Detect which cell encompasses the target text, then output its [x, y] center coordinate. 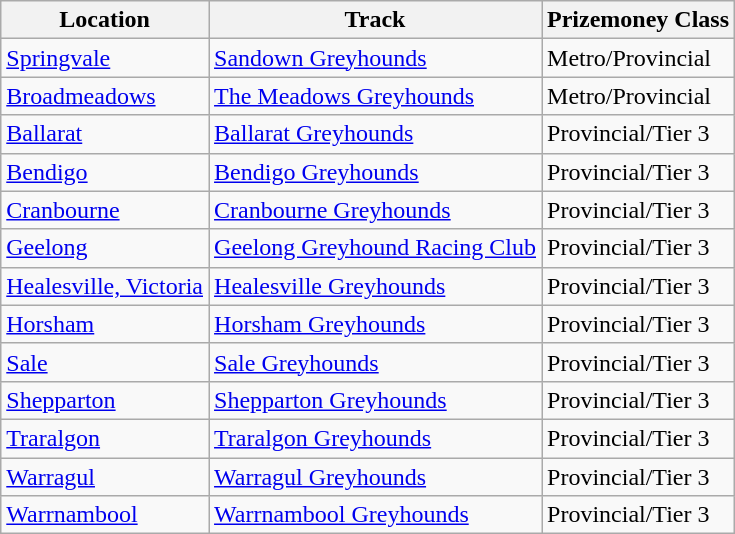
Bendigo [105, 172]
Warragul Greyhounds [376, 477]
Sale [105, 362]
Cranbourne Greyhounds [376, 210]
Location [105, 20]
Horsham [105, 324]
Sale Greyhounds [376, 362]
Warragul [105, 477]
The Meadows Greyhounds [376, 96]
Healesville Greyhounds [376, 286]
Ballarat Greyhounds [376, 134]
Shepparton Greyhounds [376, 400]
Cranbourne [105, 210]
Geelong Greyhound Racing Club [376, 248]
Traralgon [105, 438]
Prizemoney Class [638, 20]
Track [376, 20]
Traralgon Greyhounds [376, 438]
Healesville, Victoria [105, 286]
Springvale [105, 58]
Horsham Greyhounds [376, 324]
Shepparton [105, 400]
Broadmeadows [105, 96]
Geelong [105, 248]
Ballarat [105, 134]
Warrnambool Greyhounds [376, 515]
Bendigo Greyhounds [376, 172]
Warrnambool [105, 515]
Sandown Greyhounds [376, 58]
